Scan for the cell matching the given text and deliver its [X, Y] coordinate at center. 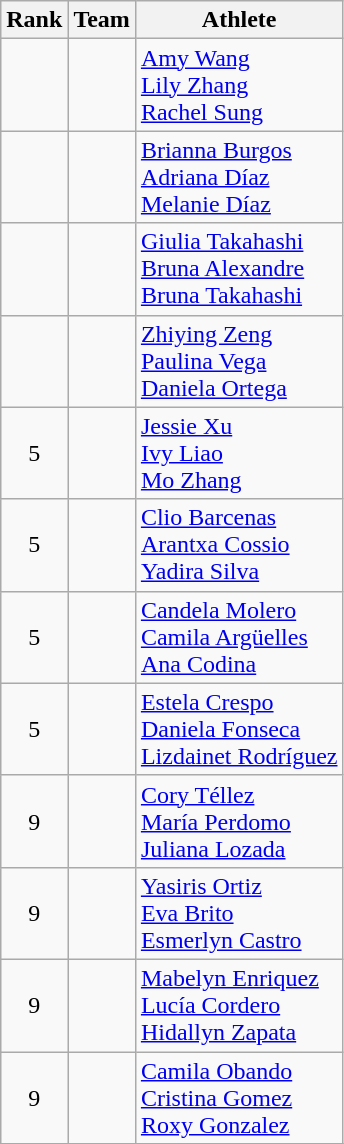
Brianna BurgosAdriana DíazMelanie Díaz [239, 177]
Athlete [239, 20]
Jessie XuIvy LiaoMo Zhang [239, 453]
Rank [34, 20]
Camila ObandoCristina GomezRoxy Gonzalez [239, 1098]
Yasiris OrtizEva BritoEsmerlyn Castro [239, 913]
Mabelyn EnriquezLucía CorderoHidallyn Zapata [239, 1005]
Cory TéllezMaría PerdomoJuliana Lozada [239, 821]
Amy WangLily ZhangRachel Sung [239, 85]
Clio BarcenasArantxa CossioYadira Silva [239, 545]
Estela CrespoDaniela FonsecaLizdainet Rodríguez [239, 729]
Giulia TakahashiBruna AlexandreBruna Takahashi [239, 269]
Zhiying ZengPaulina VegaDaniela Ortega [239, 361]
Team [102, 20]
Candela MoleroCamila ArgüellesAna Codina [239, 637]
